Determine the [X, Y] coordinate at the center of the cell enclosing the given text.  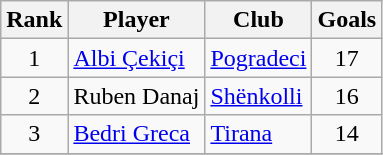
Player [136, 20]
Goals [347, 20]
3 [34, 134]
1 [34, 58]
2 [34, 96]
Pogradeci [258, 58]
Ruben Danaj [136, 96]
Club [258, 20]
Tirana [258, 134]
16 [347, 96]
Rank [34, 20]
14 [347, 134]
Shënkolli [258, 96]
Bedri Greca [136, 134]
17 [347, 58]
Albi Çekiçi [136, 58]
